Provide the (X, Y) coordinate of the cell's center where the given text is located.  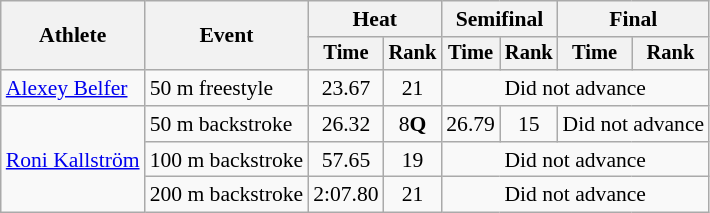
26.32 (346, 124)
200 m backstroke (227, 195)
57.65 (346, 160)
2:07.80 (346, 195)
Athlete (73, 36)
Semifinal (499, 19)
100 m backstroke (227, 160)
19 (413, 160)
Heat (374, 19)
23.67 (346, 88)
50 m backstroke (227, 124)
Final (634, 19)
Alexey Belfer (73, 88)
8Q (413, 124)
26.79 (470, 124)
Roni Kallström (73, 160)
Event (227, 36)
50 m freestyle (227, 88)
15 (529, 124)
